Provide the (X, Y) coordinate of the cell's center where the given text is located.  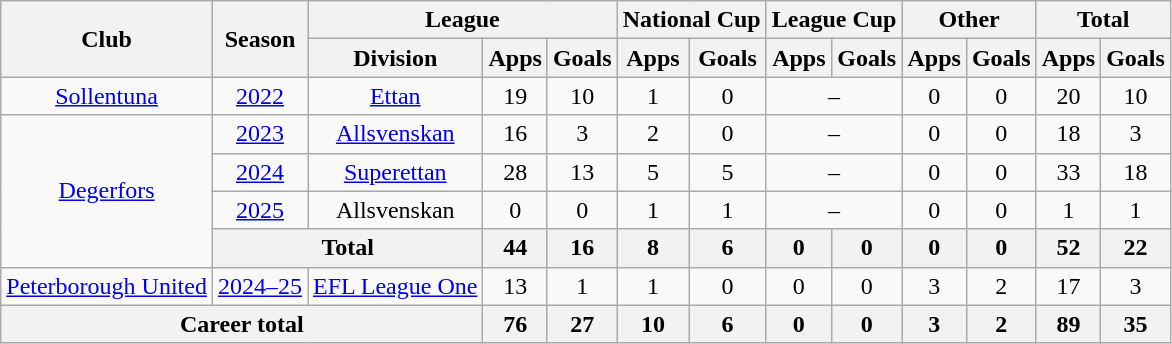
2024 (260, 172)
National Cup (692, 20)
19 (515, 96)
Other (969, 20)
76 (515, 324)
Ettan (396, 96)
44 (515, 248)
35 (1136, 324)
League (463, 20)
2022 (260, 96)
2023 (260, 134)
Superettan (396, 172)
28 (515, 172)
Peterborough United (107, 286)
EFL League One (396, 286)
89 (1068, 324)
Season (260, 39)
8 (653, 248)
22 (1136, 248)
League Cup (834, 20)
Division (396, 58)
33 (1068, 172)
Club (107, 39)
2025 (260, 210)
17 (1068, 286)
Career total (242, 324)
Degerfors (107, 191)
20 (1068, 96)
52 (1068, 248)
27 (582, 324)
2024–25 (260, 286)
Sollentuna (107, 96)
